Extract the (X, Y) coordinate from the center of the cell holding the provided text.  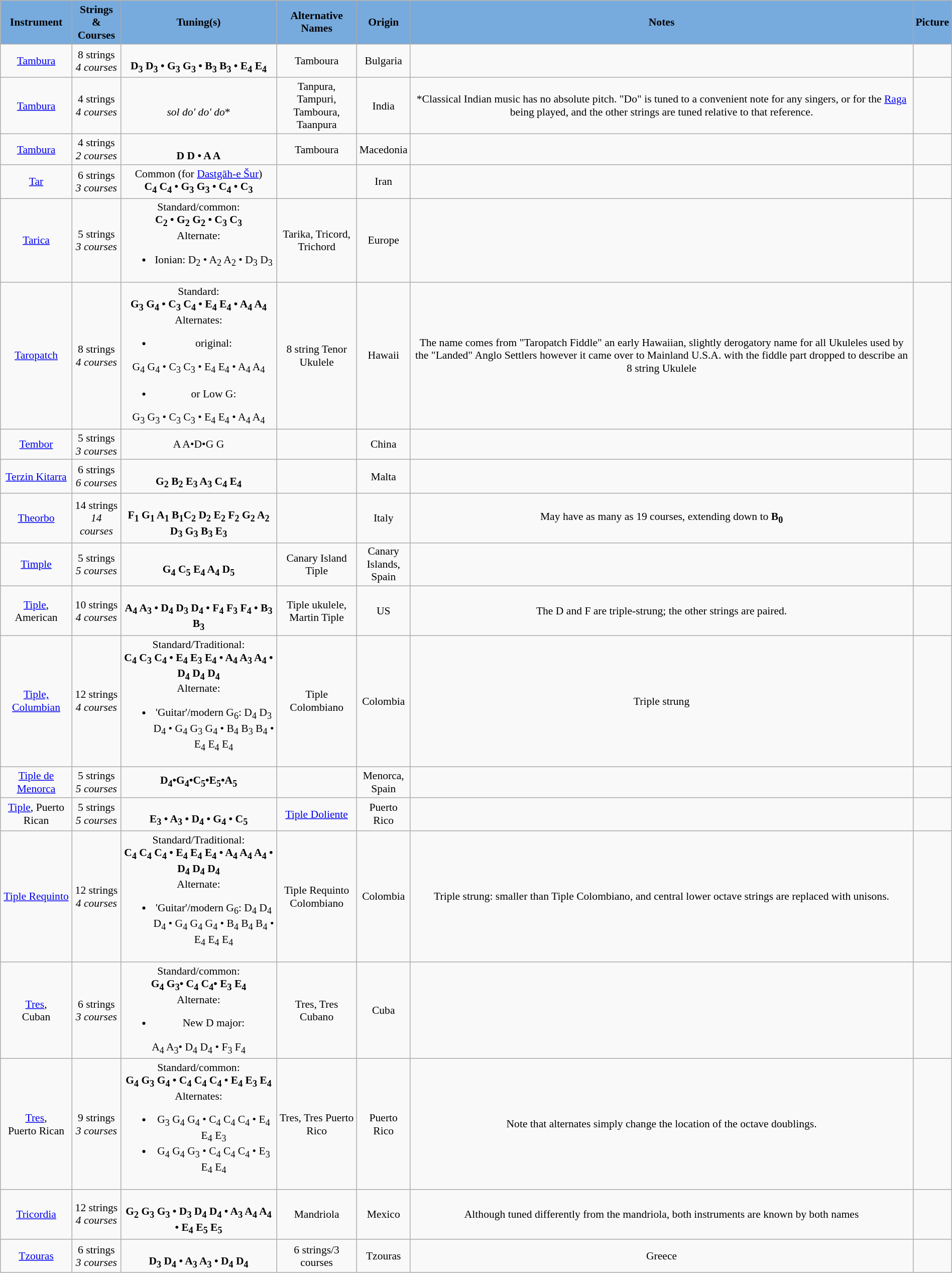
Iran (384, 182)
4 strings4 courses (96, 105)
Notes (662, 22)
The D and F are triple-strung; the other strings are paired. (662, 611)
Tembor (36, 444)
Standard/Traditional:C4 C3 C4 • E4 E3 E4 • A4 A3 A4 • D4 D4 D4Alternate:'Guitar'/modern G6: D4 D3 D4 • G4 G3 G4 • B4 B3 B4 • E4 E4 E4 (198, 701)
Mandriola (317, 1214)
Tarika, Tricord, Trichord (317, 240)
14 strings14 courses (96, 518)
9 strings3 courses (96, 1124)
6 strings6 courses (96, 476)
G2 B2 E3 A3 C4 E4 (198, 476)
4 strings2 courses (96, 149)
Terzin Kitarra (36, 476)
Menorca, Spain (384, 782)
Tiple de Menorca (36, 782)
Tres,Cuban (36, 1010)
G2 G3 G3 • D3 D4 D4 • A3 A4 A4 • E4 E5 E5 (198, 1214)
10 strings4 courses (96, 611)
Triple strung: smaller than Tiple Colombiano, and central lower octave strings are replaced with unisons. (662, 896)
Tiple, Puerto Rican (36, 814)
Tres, Tres Cubano (317, 1010)
Standard:G3 G4 • C3 C4 • E4 E4 • A4 A4Alternates:original:G4 G4 • C3 C3 • E4 E4 • A4 A4or Low G:G3 G3 • C3 C3 • E4 E4 • A4 A4 (198, 355)
Tiple ukulele, Martin Tiple (317, 611)
Bulgaria (384, 60)
D D • A A (198, 149)
India (384, 105)
Mexico (384, 1214)
Theorbo (36, 518)
Standard/Traditional:C4 C4 C4 • E4 E4 E4 • A4 A4 A4 • D4 D4 D4Alternate:'Guitar'/modern G6: D4 D4 D4 • G4 G4 G4 • B4 B4 B4 • E4 E4 E4 (198, 896)
A A•D•G G (198, 444)
Note that alternates simply change the location of the octave doublings. (662, 1124)
Common (for Dastgāh-e Šur)C4 C4 • G3 G3 • C4 • C3 (198, 182)
Cuba (384, 1010)
D3 D4 • A3 A3 • D4 D4 (198, 1256)
Triple strung (662, 701)
Tiple Colombiano (317, 701)
Tricordia (36, 1214)
Standard/common:G4 G3 G4 • C4 C4 C4 • E4 E3 E4Alternates:G3 G4 G4 • C4 C4 C4 • E4 E4 E3G4 G4 G3 • C4 C4 C4 • E3 E4 E4 (198, 1124)
Canary Islands, Spain (384, 565)
Tiple Doliente (317, 814)
G4 C5 E4 A4 D5 (198, 565)
Standard/common:G4 G3• C4 C4• E3 E4Alternate:New D major:A4 A3• D4 D4 • F3 F4 (198, 1010)
Canary Island Tiple (317, 565)
Malta (384, 476)
China (384, 444)
8 string Tenor Ukulele (317, 355)
Tres, Tres Puerto Rico (317, 1124)
Standard/common:C2 • G2 G2 • C3 C3Alternate:Ionian: D2 • A2 A2 • D3 D3 (198, 240)
Tiple Requinto Colombiano (317, 896)
US (384, 611)
Strings & Courses (96, 22)
Tiple, American (36, 611)
Instrument (36, 22)
Although tuned differently from the mandriola, both instruments are known by both names (662, 1214)
6 strings/3 courses (317, 1256)
Greece (662, 1256)
Taropatch (36, 355)
Origin (384, 22)
E3 • A3 • D4 • G4 • C5 (198, 814)
D3 D3 • G3 G3 • B3 B3 • E4 E4 (198, 60)
Europe (384, 240)
F1 G1 A1 B1C2 D2 E2 F2 G2 A2 D3 G3 B3 E3 (198, 518)
Tuning(s) (198, 22)
Alternative Names (317, 22)
Tanpura, Tampuri, Tamboura, Taanpura (317, 105)
Tres,Puerto Rican (36, 1124)
Tiple Requinto (36, 896)
May have as many as 19 courses, extending down to B0 (662, 518)
Tar (36, 182)
A4 A3 • D4 D3 D4 • F4 F3 F4 • B3 B3 (198, 611)
Picture (932, 22)
Hawaii (384, 355)
Tarica (36, 240)
Timple (36, 565)
D4•G4•C5•E5•A5 (198, 782)
Macedonia (384, 149)
Tiple, Columbian (36, 701)
Italy (384, 518)
sol do' do' do* (198, 105)
